Capture the cell that displays the provided text and extract its [x, y] central coordinate. 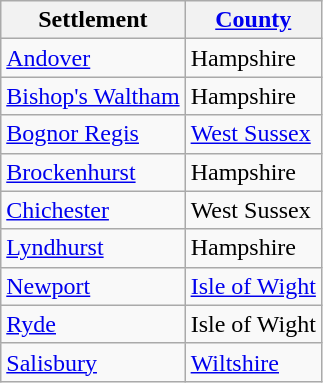
Newport [93, 286]
Bishop's Waltham [93, 96]
Salisbury [93, 362]
Settlement [93, 20]
County [253, 20]
Wiltshire [253, 362]
Bognor Regis [93, 134]
Chichester [93, 210]
Andover [93, 58]
Lyndhurst [93, 248]
Brockenhurst [93, 172]
Ryde [93, 324]
